Output the [x, y] coordinate of the center of the cell containing the given text.  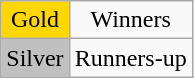
Silver [35, 58]
Winners [130, 20]
Gold [35, 20]
Runners-up [130, 58]
